Return the [X, Y] coordinate for the center point of the cell that contains the specified text.  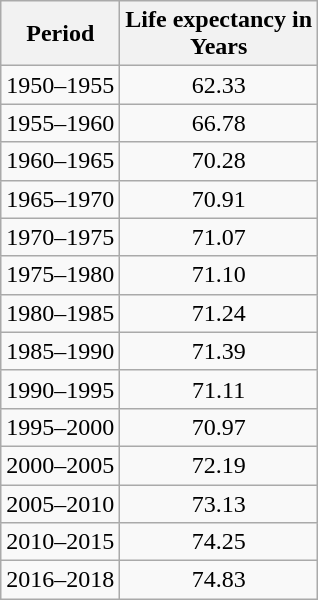
71.10 [219, 275]
71.24 [219, 313]
71.39 [219, 351]
1985–1990 [60, 351]
2016–2018 [60, 580]
2010–2015 [60, 542]
1980–1985 [60, 313]
1960–1965 [60, 161]
1970–1975 [60, 237]
1950–1955 [60, 85]
1955–1960 [60, 123]
73.13 [219, 503]
Life expectancy inYears [219, 34]
1990–1995 [60, 389]
70.97 [219, 427]
1965–1970 [60, 199]
2000–2005 [60, 465]
74.25 [219, 542]
1995–2000 [60, 427]
2005–2010 [60, 503]
72.19 [219, 465]
Period [60, 34]
70.28 [219, 161]
1975–1980 [60, 275]
74.83 [219, 580]
71.11 [219, 389]
62.33 [219, 85]
70.91 [219, 199]
66.78 [219, 123]
71.07 [219, 237]
